From the cell containing the given text, extract its center point as [x, y] coordinate. 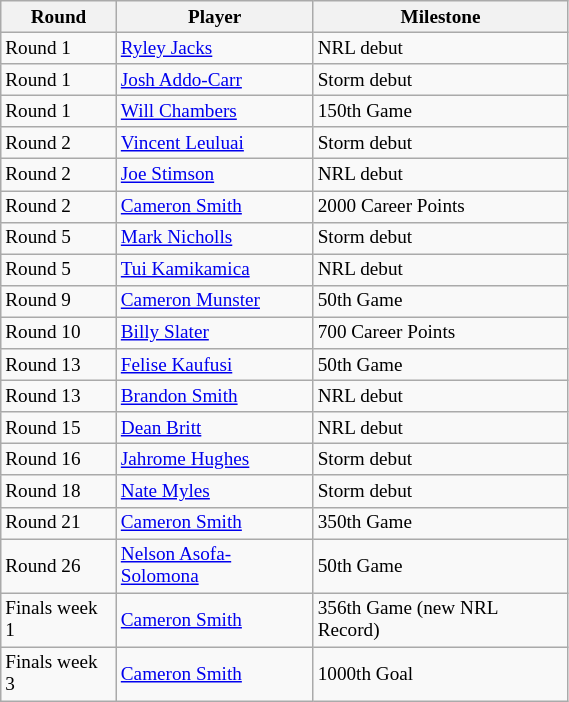
Billy Slater [214, 333]
Milestone [440, 17]
Round 18 [59, 491]
Mark Nicholls [214, 238]
Joe Stimson [214, 175]
Player [214, 17]
Jahrome Hughes [214, 460]
700 Career Points [440, 333]
Dean Britt [214, 428]
Round 26 [59, 565]
356th Game (new NRL Record) [440, 620]
Will Chambers [214, 111]
Round 10 [59, 333]
Nelson Asofa-Solomona [214, 565]
Felise Kaufusi [214, 365]
Nate Myles [214, 491]
150th Game [440, 111]
Vincent Leuluai [214, 143]
Brandon Smith [214, 396]
1000th Goal [440, 674]
Josh Addo-Carr [214, 80]
350th Game [440, 523]
Cameron Munster [214, 301]
Finals week 1 [59, 620]
Round [59, 17]
Round 9 [59, 301]
Ryley Jacks [214, 48]
Round 16 [59, 460]
2000 Career Points [440, 206]
Round 21 [59, 523]
Tui Kamikamica [214, 270]
Round 15 [59, 428]
Finals week 3 [59, 674]
